Output the (X, Y) coordinate of the center of the cell containing the given text.  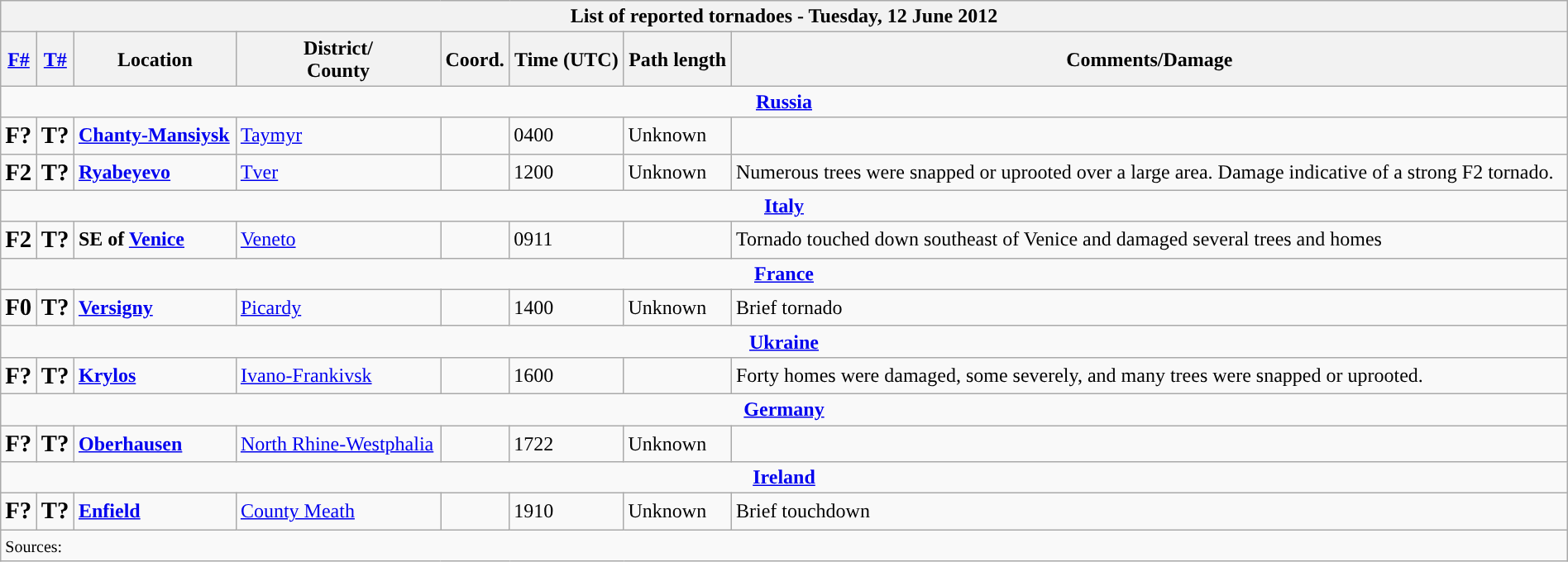
Coord. (475, 60)
Germany (784, 409)
Veneto (337, 240)
Krylos (155, 375)
SE of Venice (155, 240)
F# (19, 60)
District/County (337, 60)
Tver (337, 172)
France (784, 274)
Ivano-Frankivsk (337, 375)
Comments/Damage (1150, 60)
Taymyr (337, 136)
Versigny (155, 307)
0911 (566, 240)
0400 (566, 136)
Ukraine (784, 341)
County Meath (337, 512)
Chanty-Mansiysk (155, 136)
Enfield (155, 512)
Oberhausen (155, 443)
1200 (566, 172)
Brief tornado (1150, 307)
Tornado touched down southeast of Venice and damaged several trees and homes (1150, 240)
List of reported tornadoes - Tuesday, 12 June 2012 (784, 17)
1722 (566, 443)
T# (55, 60)
Path length (677, 60)
1910 (566, 512)
Brief touchdown (1150, 512)
Ryabeyevo (155, 172)
F0 (19, 307)
Sources: (784, 545)
Numerous trees were snapped or uprooted over a large area. Damage indicative of a strong F2 tornado. (1150, 172)
Forty homes were damaged, some severely, and many trees were snapped or uprooted. (1150, 375)
Italy (784, 206)
Location (155, 60)
North Rhine-Westphalia (337, 443)
Ireland (784, 478)
Picardy (337, 307)
1400 (566, 307)
Time (UTC) (566, 60)
1600 (566, 375)
Russia (784, 102)
